From the cell containing the given text, extract its center point as [x, y] coordinate. 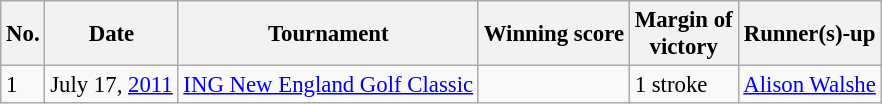
ING New England Golf Classic [328, 85]
No. [23, 34]
Margin ofvictory [684, 34]
Tournament [328, 34]
Runner(s)-up [810, 34]
1 stroke [684, 85]
Alison Walshe [810, 85]
Date [112, 34]
1 [23, 85]
Winning score [554, 34]
July 17, 2011 [112, 85]
